Return the [X, Y] coordinate for the center point of the cell that contains the specified text.  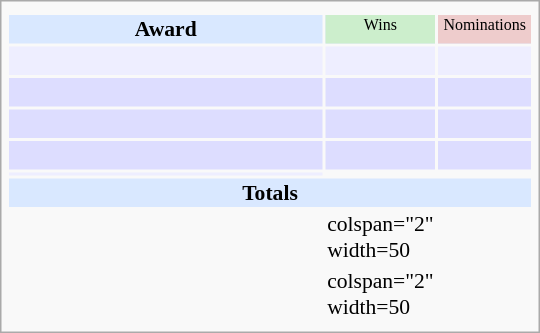
Nominations [484, 29]
Award [166, 29]
Wins [381, 29]
Totals [270, 192]
